Pinpoint the cell where the given text exists, returning its (X, Y) midpoint coordinate. 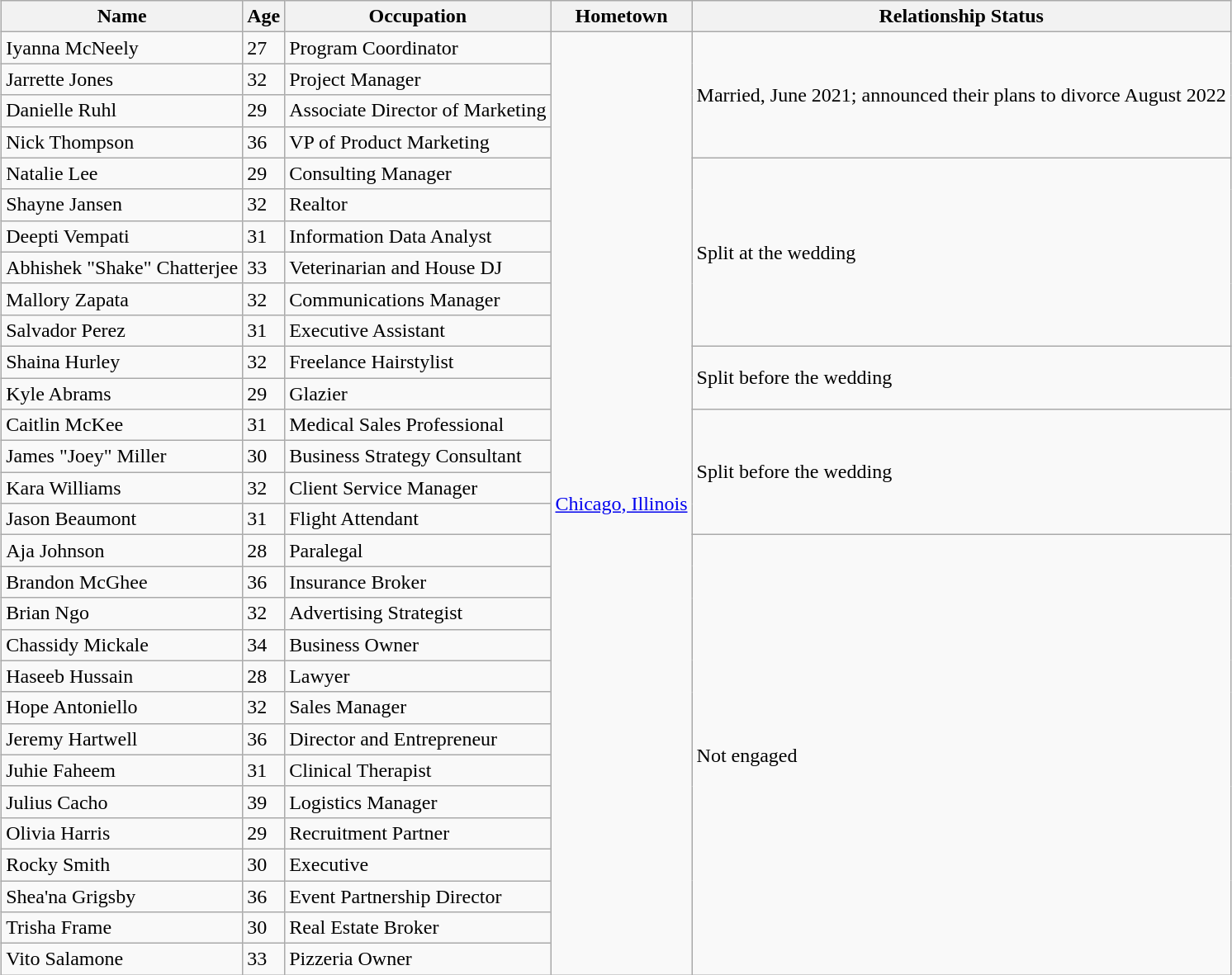
Kyle Abrams (122, 394)
Rocky Smith (122, 864)
Business Owner (418, 645)
Occupation (418, 17)
Executive Assistant (418, 330)
Julius Cacho (122, 802)
Shayne Jansen (122, 205)
Abhishek "Shake" Chatterjee (122, 267)
Split at the wedding (961, 252)
Trisha Frame (122, 928)
Kara Williams (122, 488)
Aja Johnson (122, 551)
Consulting Manager (418, 173)
Director and Entrepreneur (418, 739)
27 (264, 48)
Executive (418, 864)
Danielle Ruhl (122, 111)
Clinical Therapist (418, 770)
Chassidy Mickale (122, 645)
Hometown (621, 17)
Insurance Broker (418, 582)
Client Service Manager (418, 488)
Lawyer (418, 676)
Realtor (418, 205)
Shea'na Grigsby (122, 896)
Veterinarian and House DJ (418, 267)
Jeremy Hartwell (122, 739)
Olivia Harris (122, 833)
Information Data Analyst (418, 236)
Age (264, 17)
Name (122, 17)
Paralegal (418, 551)
Married, June 2021; announced their plans to divorce August 2022 (961, 95)
Associate Director of Marketing (418, 111)
Natalie Lee (122, 173)
Mallory Zapata (122, 299)
Jarrette Jones (122, 79)
Juhie Faheem (122, 770)
Medical Sales Professional (418, 425)
Relationship Status (961, 17)
Haseeb Hussain (122, 676)
VP of Product Marketing (418, 142)
Deepti Vempati (122, 236)
Project Manager (418, 79)
Communications Manager (418, 299)
Flight Attendant (418, 519)
Chicago, Illinois (621, 504)
Program Coordinator (418, 48)
Glazier (418, 394)
Nick Thompson (122, 142)
Shaina Hurley (122, 362)
Recruitment Partner (418, 833)
Iyanna McNeely (122, 48)
Brian Ngo (122, 613)
Caitlin McKee (122, 425)
Freelance Hairstylist (418, 362)
Not engaged (961, 755)
Event Partnership Director (418, 896)
Sales Manager (418, 708)
Real Estate Broker (418, 928)
Salvador Perez (122, 330)
James "Joey" Miller (122, 457)
Pizzeria Owner (418, 959)
Business Strategy Consultant (418, 457)
34 (264, 645)
Vito Salamone (122, 959)
Advertising Strategist (418, 613)
Logistics Manager (418, 802)
39 (264, 802)
Jason Beaumont (122, 519)
Hope Antoniello (122, 708)
Brandon McGhee (122, 582)
